Extract the [X, Y] coordinate from the center of the cell holding the provided text.  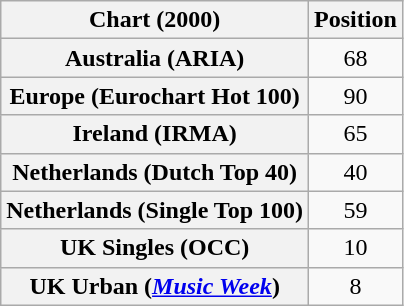
59 [356, 210]
Netherlands (Dutch Top 40) [155, 172]
68 [356, 58]
Chart (2000) [155, 20]
90 [356, 96]
10 [356, 248]
Position [356, 20]
UK Singles (OCC) [155, 248]
Netherlands (Single Top 100) [155, 210]
Ireland (IRMA) [155, 134]
65 [356, 134]
8 [356, 286]
Australia (ARIA) [155, 58]
40 [356, 172]
Europe (Eurochart Hot 100) [155, 96]
UK Urban (Music Week) [155, 286]
